Identify which cell holds the provided text, then report its [x, y] central coordinate. 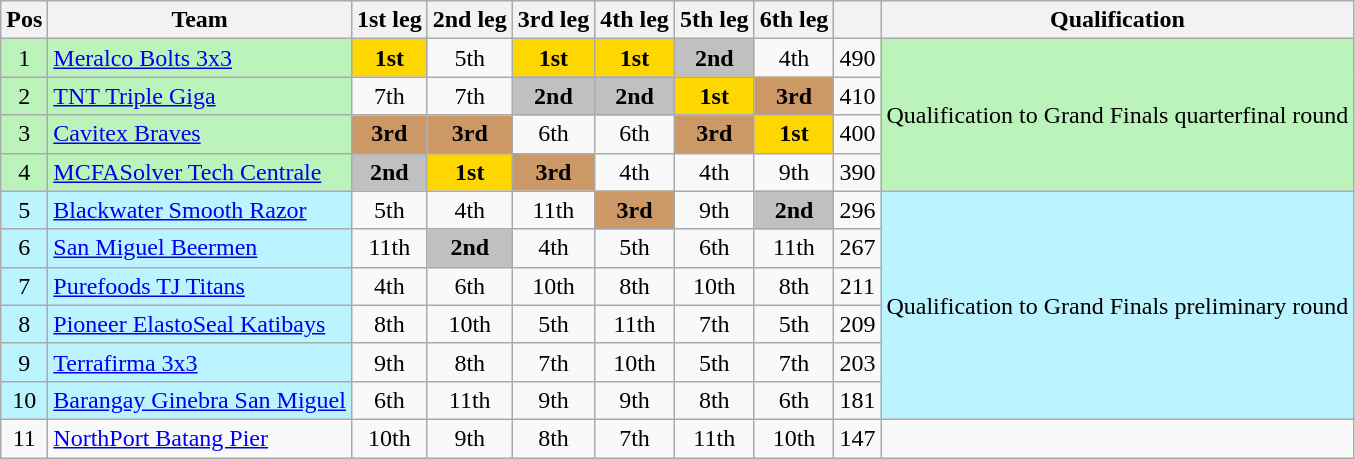
Cavitex Braves [200, 134]
5th leg [714, 20]
Pioneer ElastoSeal Katibays [200, 324]
Meralco Bolts 3x3 [200, 58]
267 [858, 248]
3rd leg [553, 20]
4 [24, 172]
NorthPort Batang Pier [200, 438]
5 [24, 210]
4th leg [635, 20]
TNT Triple Giga [200, 96]
San Miguel Beermen [200, 248]
MCFASolver Tech Centrale [200, 172]
2 [24, 96]
203 [858, 362]
400 [858, 134]
1 [24, 58]
Purefoods TJ Titans [200, 286]
209 [858, 324]
6 [24, 248]
Terrafirma 3x3 [200, 362]
490 [858, 58]
Qualification [1118, 20]
181 [858, 400]
Qualification to Grand Finals preliminary round [1118, 305]
Barangay Ginebra San Miguel [200, 400]
10 [24, 400]
147 [858, 438]
3 [24, 134]
410 [858, 96]
390 [858, 172]
Blackwater Smooth Razor [200, 210]
Team [200, 20]
6th leg [794, 20]
296 [858, 210]
9 [24, 362]
1st leg [389, 20]
Qualification to Grand Finals quarterfinal round [1118, 115]
8 [24, 324]
11 [24, 438]
2nd leg [470, 20]
211 [858, 286]
7 [24, 286]
Pos [24, 20]
